Return [x, y] of the center of cell containing provided text 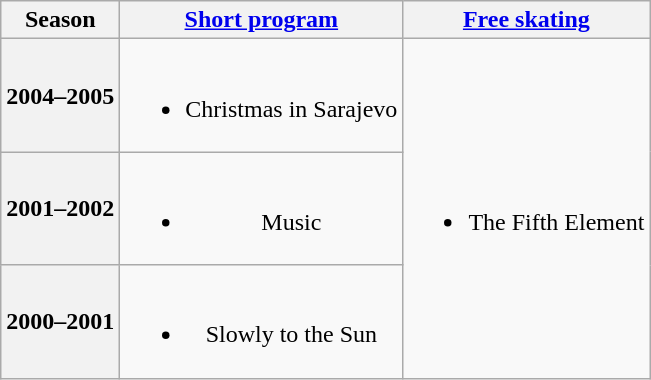
Music [262, 208]
Free skating [526, 20]
2004–2005 [60, 96]
2001–2002 [60, 208]
2000–2001 [60, 322]
Slowly to the Sun [262, 322]
The Fifth Element [526, 208]
Short program [262, 20]
Season [60, 20]
Christmas in Sarajevo [262, 96]
